Scan for the cell matching the given text and deliver its (X, Y) coordinate at center. 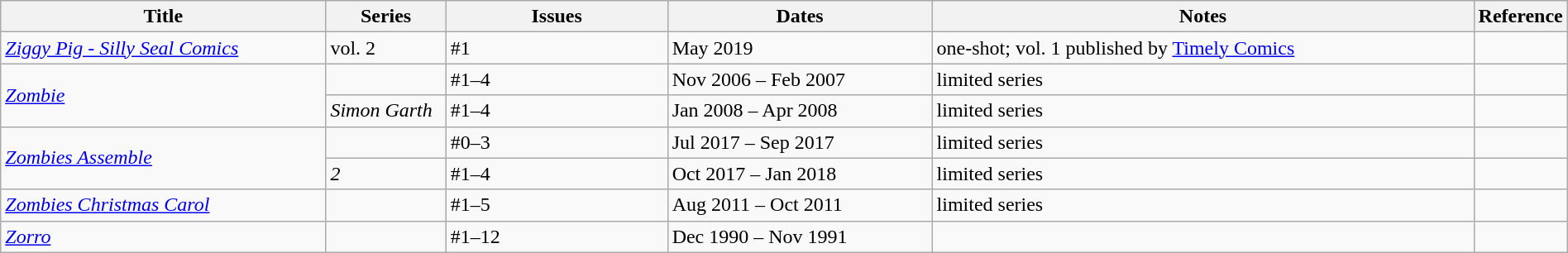
Ziggy Pig - Silly Seal Comics (164, 48)
Zombie (164, 95)
#1–12 (557, 236)
Dec 1990 – Nov 1991 (800, 236)
#1–5 (557, 205)
Simon Garth (385, 111)
Zombies Assemble (164, 158)
Issues (557, 17)
Aug 2011 – Oct 2011 (800, 205)
Notes (1202, 17)
Reference (1520, 17)
Nov 2006 – Feb 2007 (800, 79)
Zorro (164, 236)
Series (385, 17)
Zombies Christmas Carol (164, 205)
#0–3 (557, 142)
vol. 2 (385, 48)
Oct 2017 – Jan 2018 (800, 174)
#1 (557, 48)
May 2019 (800, 48)
Dates (800, 17)
one-shot; vol. 1 published by Timely Comics (1202, 48)
Title (164, 17)
Jan 2008 – Apr 2008 (800, 111)
Jul 2017 – Sep 2017 (800, 142)
2 (385, 174)
